Find where the given text appears and provide that cell's center as [X, Y] coordinate. 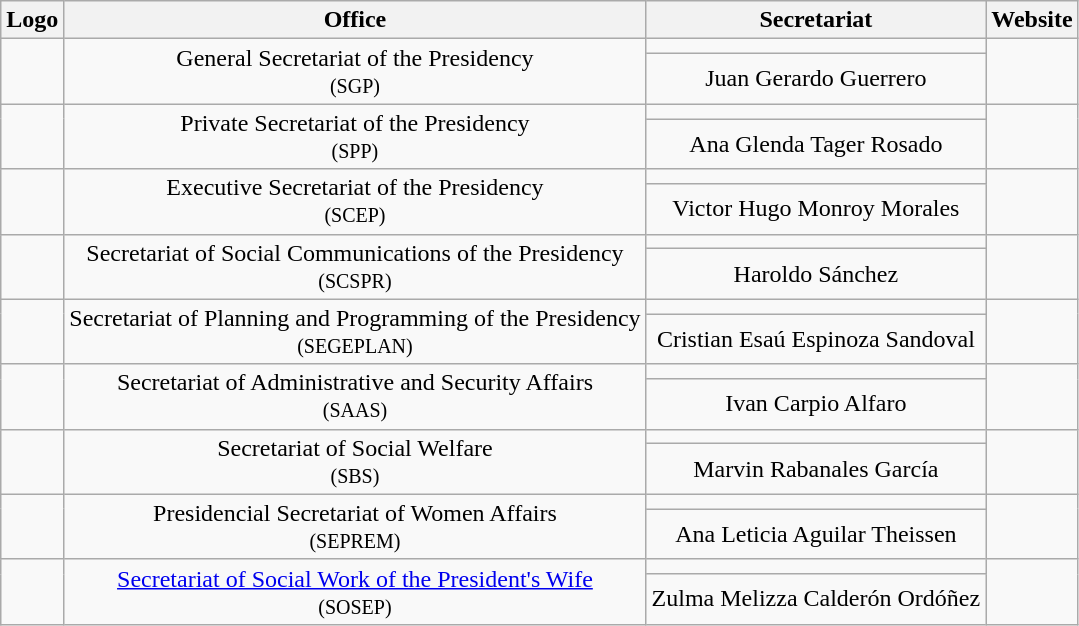
Marvin Rabanales García [816, 469]
Secretariat [816, 20]
Executive Secretariat of the Presidency(SCEP) [355, 202]
Secretariat of Planning and Programming of the Presidency(SEGEPLAN) [355, 332]
Ivan Carpio Alfaro [816, 404]
Cristian Esaú Espinoza Sandoval [816, 339]
Ana Glenda Tager Rosado [816, 144]
Secretariat of Social Work of the President's Wife(SOSEP) [355, 592]
Office [355, 20]
Haroldo Sánchez [816, 274]
Zulma Melizza Calderón Ordóñez [816, 599]
Ana Leticia Aguilar Theissen [816, 534]
Secretariat of Administrative and Security Affairs(SAAS) [355, 396]
Victor Hugo Monroy Morales [816, 209]
Website [1032, 20]
General Secretariat of the Presidency(SGP) [355, 72]
Secretariat of Social Communications of the Presidency(SCSPR) [355, 266]
Logo [32, 20]
Juan Gerardo Guerrero [816, 78]
Secretariat of Social Welfare(SBS) [355, 462]
Private Secretariat of the Presidency(SPP) [355, 136]
Presidencial Secretariat of Women Affairs(SEPREM) [355, 526]
